Detect which cell encompasses the target text, then output its [x, y] center coordinate. 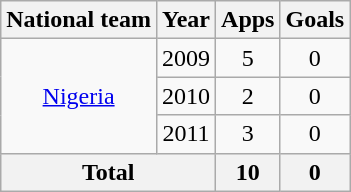
3 [248, 134]
Year [186, 20]
Goals [315, 20]
5 [248, 58]
2 [248, 96]
National team [79, 20]
2011 [186, 134]
Nigeria [79, 96]
Total [108, 172]
Apps [248, 20]
2009 [186, 58]
10 [248, 172]
2010 [186, 96]
